Detect which cell encompasses the target text, then output its [X, Y] center coordinate. 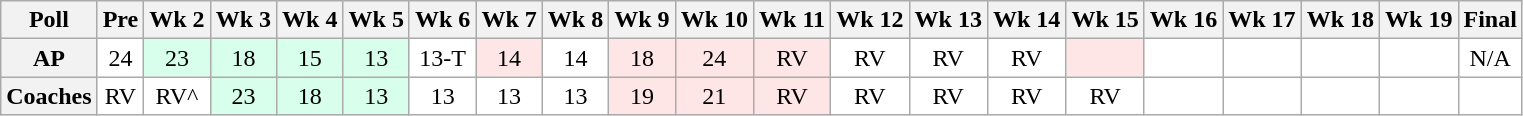
Wk 5 [376, 20]
Wk 4 [310, 20]
Wk 6 [442, 20]
N/A [1490, 58]
13-T [442, 58]
Wk 8 [575, 20]
Wk 9 [642, 20]
Poll [49, 20]
Wk 16 [1183, 20]
Wk 14 [1026, 20]
Wk 3 [243, 20]
Pre [120, 20]
19 [642, 96]
Wk 10 [714, 20]
Wk 19 [1419, 20]
Wk 15 [1105, 20]
Final [1490, 20]
Wk 12 [870, 20]
Wk 13 [948, 20]
15 [310, 58]
Wk 7 [509, 20]
Wk 2 [177, 20]
RV^ [177, 96]
AP [49, 58]
21 [714, 96]
Wk 11 [792, 20]
Wk 18 [1340, 20]
Wk 17 [1262, 20]
Coaches [49, 96]
